Detect which cell encompasses the target text, then output its (x, y) center coordinate. 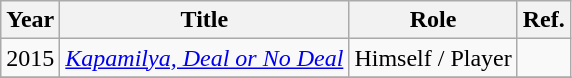
Title (204, 20)
Kapamilya, Deal or No Deal (204, 58)
Role (433, 20)
2015 (30, 58)
Himself / Player (433, 58)
Ref. (544, 20)
Year (30, 20)
